Scan for the cell matching the given text and deliver its (X, Y) coordinate at center. 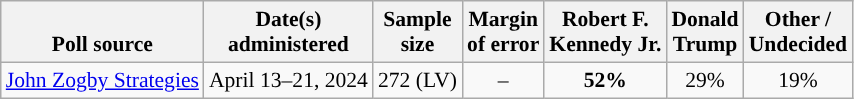
John Zogby Strategies (102, 80)
DonaldTrump (704, 32)
Other /Undecided (798, 32)
– (503, 80)
Marginof error (503, 32)
April 13–21, 2024 (288, 80)
Date(s)administered (288, 32)
272 (LV) (418, 80)
19% (798, 80)
Poll source (102, 32)
Samplesize (418, 32)
29% (704, 80)
52% (605, 80)
Robert F.Kennedy Jr. (605, 32)
